Scan for the cell matching the given text and deliver its (X, Y) coordinate at center. 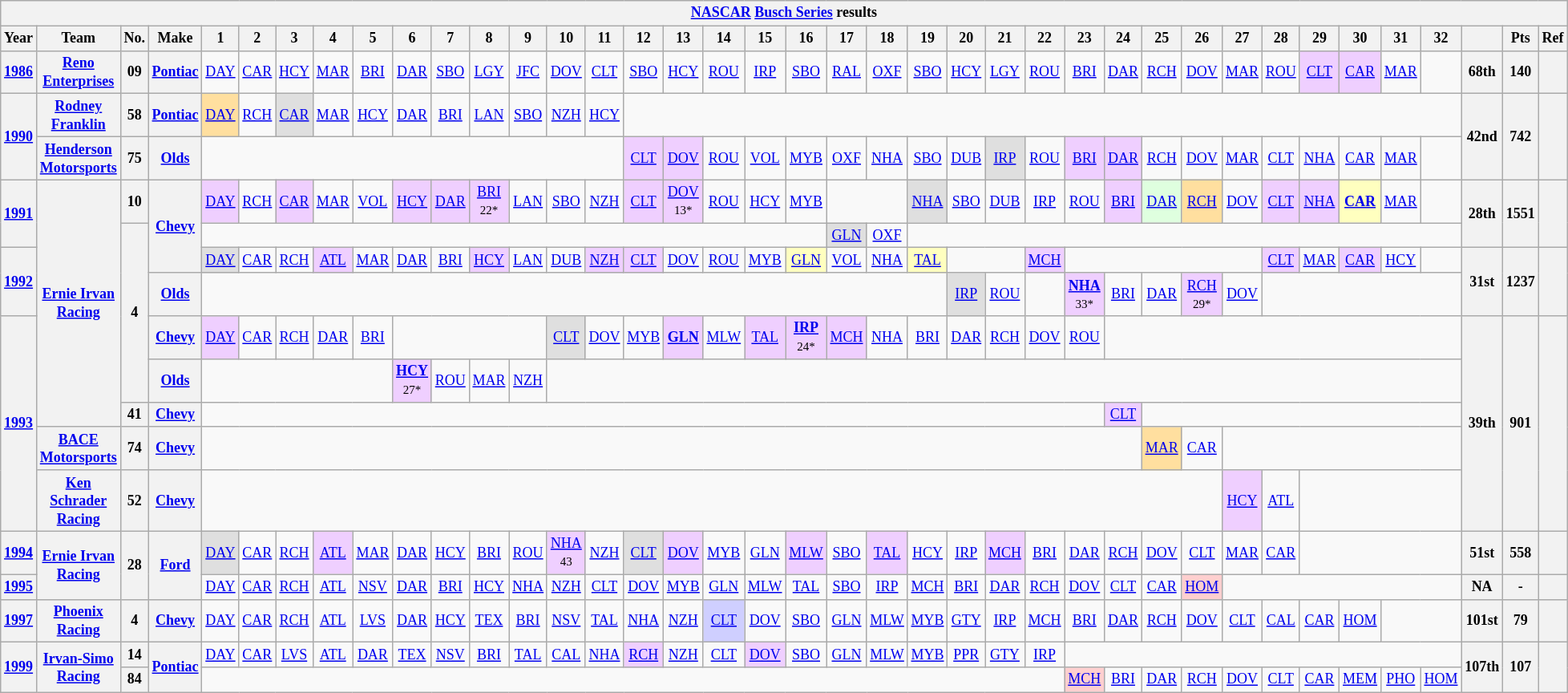
MEM (1360, 680)
1991 (19, 213)
17 (847, 38)
No. (135, 38)
25 (1162, 38)
22 (1045, 38)
- (1520, 587)
41 (135, 414)
13 (683, 38)
901 (1520, 423)
3 (295, 38)
Rodney Franklin (79, 115)
15 (765, 38)
Irvan-Simo Racing (79, 667)
Make (175, 38)
12 (644, 38)
PPR (967, 654)
742 (1520, 136)
RCH29* (1202, 294)
101st (1482, 621)
558 (1520, 553)
7 (451, 38)
JFC (528, 72)
11 (604, 38)
51st (1482, 553)
74 (135, 448)
23 (1085, 38)
24 (1124, 38)
27 (1243, 38)
1 (220, 38)
1994 (19, 553)
6 (412, 38)
28th (1482, 213)
29 (1319, 38)
RAL (847, 72)
1997 (19, 621)
32 (1441, 38)
2 (257, 38)
1551 (1520, 213)
5 (373, 38)
Team (79, 38)
Ref (1553, 38)
75 (135, 158)
1999 (19, 667)
NHA33* (1085, 294)
Reno Enterprises (79, 72)
9 (528, 38)
18 (887, 38)
1992 (19, 282)
39th (1482, 423)
79 (1520, 621)
Ford (175, 565)
107th (1482, 667)
42nd (1482, 136)
19 (927, 38)
Year (19, 38)
NA (1482, 587)
8 (489, 38)
1993 (19, 423)
DOV13* (683, 201)
09 (135, 72)
84 (135, 680)
1986 (19, 72)
Phoenix Racing (79, 621)
30 (1360, 38)
IRP24* (806, 338)
52 (135, 500)
Pts (1520, 38)
NASCAR Busch Series results (784, 13)
1995 (19, 587)
PHO (1400, 680)
140 (1520, 72)
1990 (19, 136)
HCY27* (412, 380)
20 (967, 38)
BACE Motorsports (79, 448)
31st (1482, 282)
21 (1005, 38)
1237 (1520, 282)
26 (1202, 38)
Henderson Motorsports (79, 158)
68th (1482, 72)
58 (135, 115)
NHA43 (566, 553)
BRI22* (489, 201)
107 (1520, 667)
31 (1400, 38)
Ken Schrader Racing (79, 500)
16 (806, 38)
